For the text-containing cell, return its midpoint in [X, Y] coordinate format. 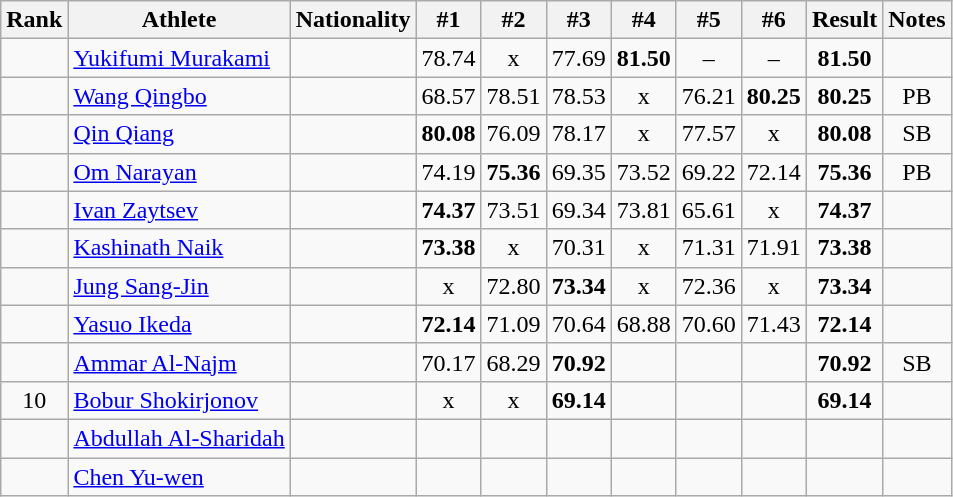
Ammar Al-Najm [179, 362]
74.19 [448, 172]
72.36 [708, 286]
Wang Qingbo [179, 96]
Om Narayan [179, 172]
Notes [917, 20]
71.09 [514, 324]
Yukifumi Murakami [179, 58]
78.17 [578, 134]
78.51 [514, 96]
Kashinath Naik [179, 248]
Result [844, 20]
Qin Qiang [179, 134]
Athlete [179, 20]
#6 [774, 20]
#5 [708, 20]
72.80 [514, 286]
76.09 [514, 134]
Chen Yu-wen [179, 477]
#4 [644, 20]
77.69 [578, 58]
69.22 [708, 172]
Nationality [353, 20]
78.74 [448, 58]
#3 [578, 20]
69.35 [578, 172]
#2 [514, 20]
Bobur Shokirjonov [179, 400]
68.57 [448, 96]
76.21 [708, 96]
#1 [448, 20]
70.17 [448, 362]
73.51 [514, 210]
10 [34, 400]
70.64 [578, 324]
73.52 [644, 172]
78.53 [578, 96]
Abdullah Al-Sharidah [179, 438]
Yasuo Ikeda [179, 324]
68.29 [514, 362]
71.31 [708, 248]
71.43 [774, 324]
69.34 [578, 210]
77.57 [708, 134]
Rank [34, 20]
70.60 [708, 324]
71.91 [774, 248]
Jung Sang-Jin [179, 286]
73.81 [644, 210]
70.31 [578, 248]
65.61 [708, 210]
Ivan Zaytsev [179, 210]
68.88 [644, 324]
